Return [X, Y] of the center of cell containing provided text 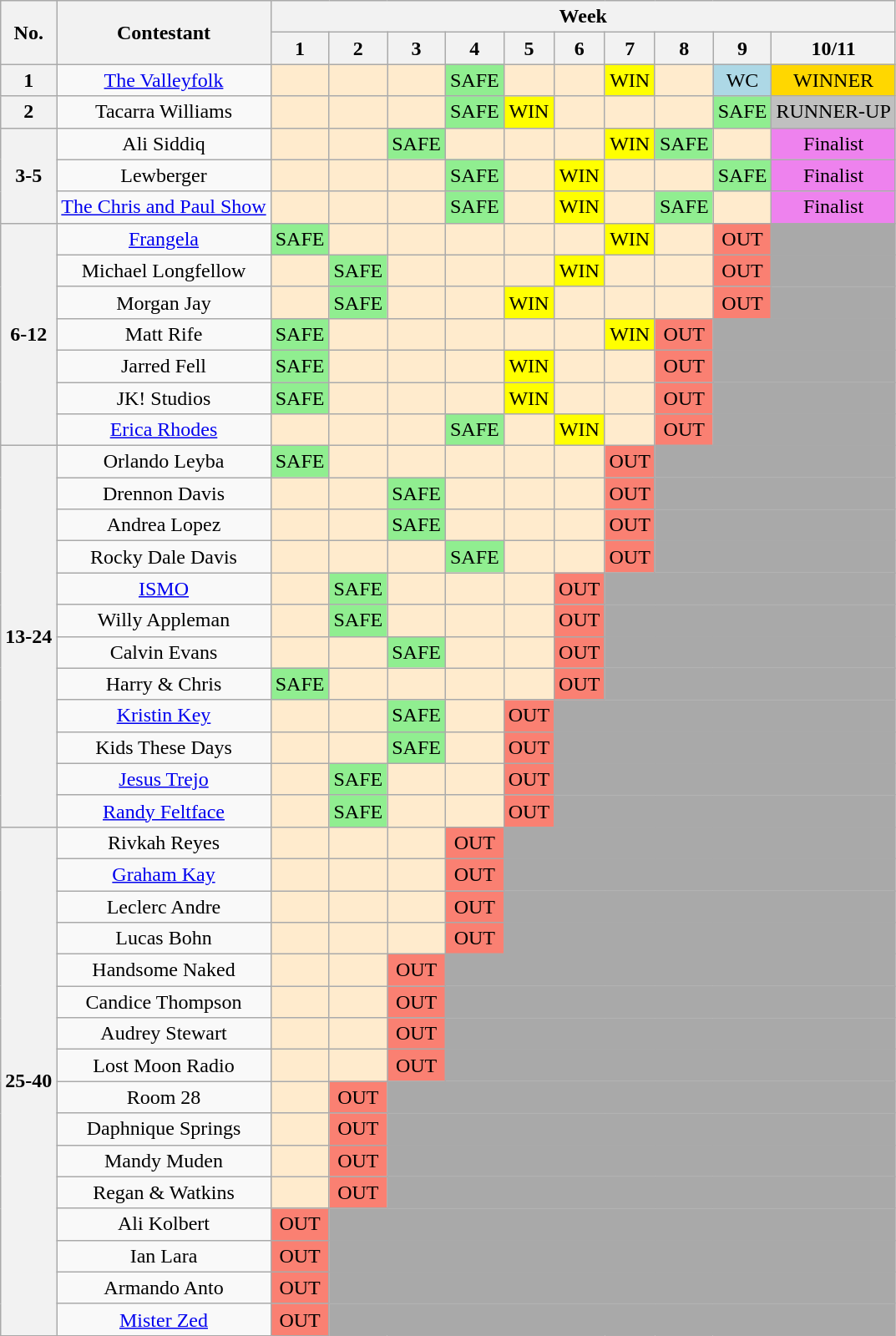
Kids These Days [164, 747]
Lucas Bohn [164, 939]
Michael Longfellow [164, 271]
Handsome Naked [164, 970]
Regan & Watkins [164, 1192]
9 [742, 48]
Frangela [164, 239]
JK! Studios [164, 398]
Mandy Muden [164, 1161]
Jarred Fell [164, 366]
ISMO [164, 589]
Morgan Jay [164, 302]
3 [417, 48]
Tacarra Williams [164, 112]
5 [529, 48]
Willy Appleman [164, 620]
Lewberger [164, 175]
Jesus Trejo [164, 779]
Mister Zed [164, 1319]
Week [583, 17]
Kristin Key [164, 716]
WC [742, 80]
Candice Thompson [164, 1002]
Graham Kay [164, 874]
WINNER [833, 80]
Drennon Davis [164, 493]
The Chris and Paul Show [164, 207]
Andrea Lopez [164, 525]
Audrey Stewart [164, 1034]
Armando Anto [164, 1288]
Randy Feltface [164, 811]
25-40 [28, 1080]
Calvin Evans [164, 652]
Contestant [164, 33]
Erica Rhodes [164, 430]
Ali Kolbert [164, 1224]
Room 28 [164, 1097]
RUNNER-UP [833, 112]
6 [580, 48]
Daphnique Springs [164, 1129]
Lost Moon Radio [164, 1065]
10/11 [833, 48]
Matt Rife [164, 334]
Rocky Dale Davis [164, 557]
13-24 [28, 636]
6-12 [28, 334]
4 [474, 48]
The Valleyfolk [164, 80]
Orlando Leyba [164, 462]
No. [28, 33]
Leclerc Andre [164, 906]
Harry & Chris [164, 684]
Ali Siddiq [164, 144]
8 [684, 48]
3-5 [28, 175]
7 [630, 48]
Rivkah Reyes [164, 843]
Ian Lara [164, 1256]
